Identify which cell holds the provided text, then report its (x, y) central coordinate. 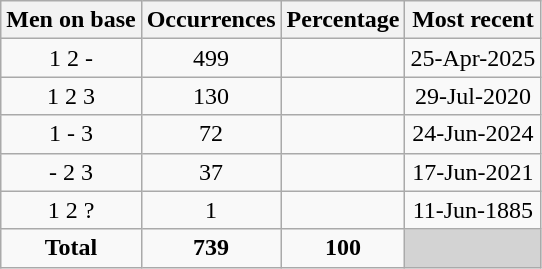
1 - 3 (71, 134)
Men on base (71, 20)
100 (343, 248)
29-Jul-2020 (473, 96)
Most recent (473, 20)
24-Jun-2024 (473, 134)
- 2 3 (71, 172)
25-Apr-2025 (473, 58)
1 2 - (71, 58)
17-Jun-2021 (473, 172)
739 (211, 248)
499 (211, 58)
1 2 ? (71, 210)
11-Jun-1885 (473, 210)
1 (211, 210)
Occurrences (211, 20)
130 (211, 96)
72 (211, 134)
1 2 3 (71, 96)
Total (71, 248)
Percentage (343, 20)
37 (211, 172)
